Output the (X, Y) coordinate of the center of the cell containing the given text.  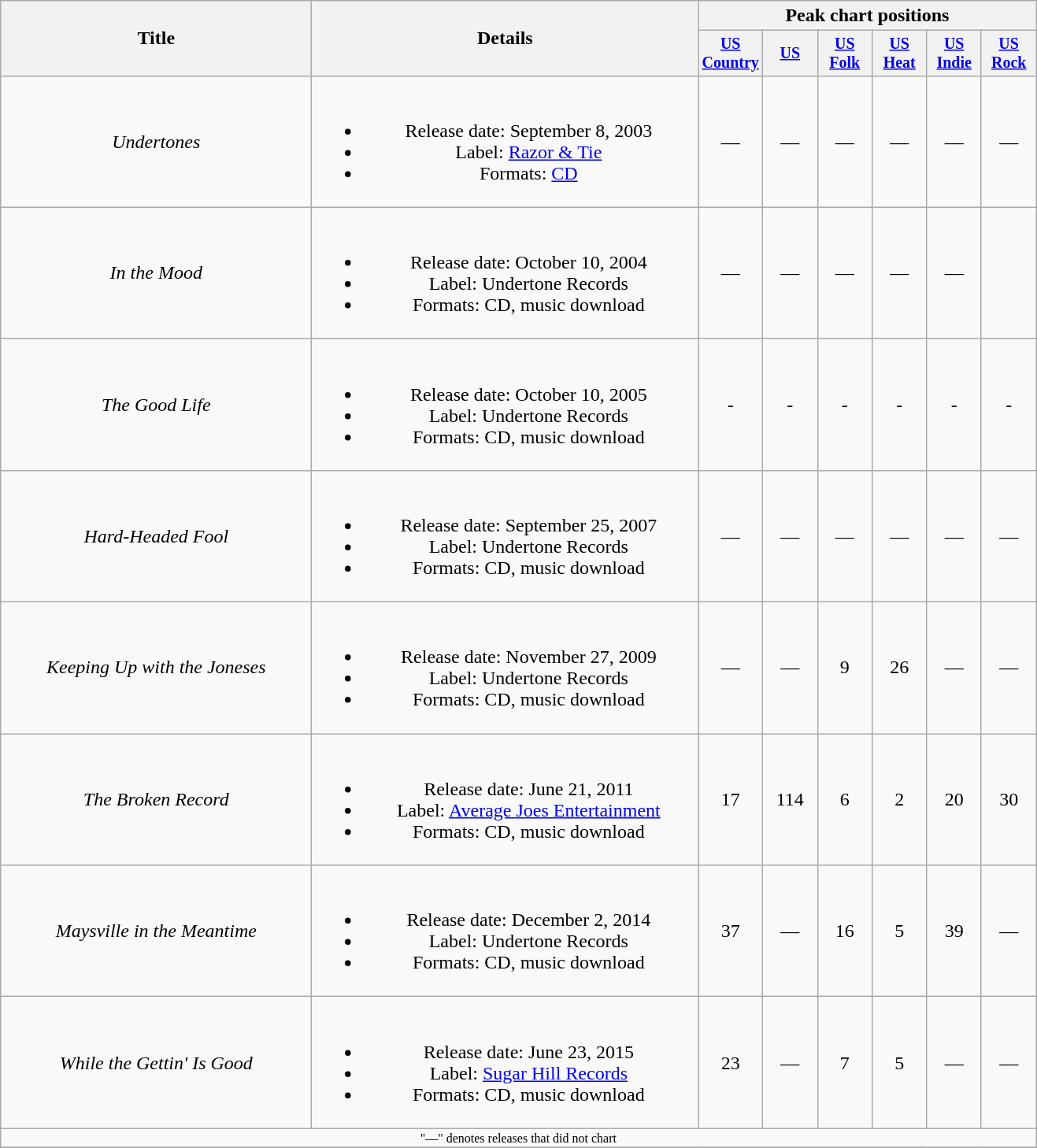
23 (731, 1063)
6 (844, 800)
37 (731, 931)
Maysville in the Meantime (156, 931)
114 (791, 800)
Details (506, 39)
26 (899, 668)
Release date: June 21, 2011Label: Average Joes EntertainmentFormats: CD, music download (506, 800)
7 (844, 1063)
Release date: October 10, 2004Label: Undertone RecordsFormats: CD, music download (506, 272)
The Broken Record (156, 800)
Release date: November 27, 2009Label: Undertone RecordsFormats: CD, music download (506, 668)
The Good Life (156, 405)
USRock (1008, 54)
In the Mood (156, 272)
USFolk (844, 54)
Release date: September 8, 2003Label: Razor & TieFormats: CD (506, 142)
US Country (731, 54)
17 (731, 800)
9 (844, 668)
Peak chart positions (868, 16)
While the Gettin' Is Good (156, 1063)
Hard-Headed Fool (156, 535)
Title (156, 39)
Release date: October 10, 2005Label: Undertone RecordsFormats: CD, music download (506, 405)
Release date: September 25, 2007Label: Undertone RecordsFormats: CD, music download (506, 535)
20 (954, 800)
2 (899, 800)
16 (844, 931)
US (791, 54)
30 (1008, 800)
Release date: June 23, 2015Label: Sugar Hill RecordsFormats: CD, music download (506, 1063)
Release date: December 2, 2014Label: Undertone RecordsFormats: CD, music download (506, 931)
US Indie (954, 54)
39 (954, 931)
"—" denotes releases that did not chart (518, 1138)
Keeping Up with the Joneses (156, 668)
USHeat (899, 54)
Undertones (156, 142)
